Find where the given text appears and provide that cell's center as (X, Y) coordinate. 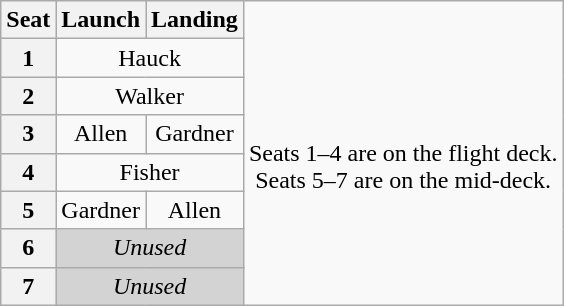
1 (28, 58)
5 (28, 210)
2 (28, 96)
Landing (195, 20)
Launch (101, 20)
6 (28, 248)
7 (28, 286)
Walker (150, 96)
Hauck (150, 58)
Seat (28, 20)
Fisher (150, 172)
3 (28, 134)
4 (28, 172)
Seats 1–4 are on the flight deck.Seats 5–7 are on the mid-deck. (403, 153)
